Capture the cell that displays the provided text and extract its (X, Y) central coordinate. 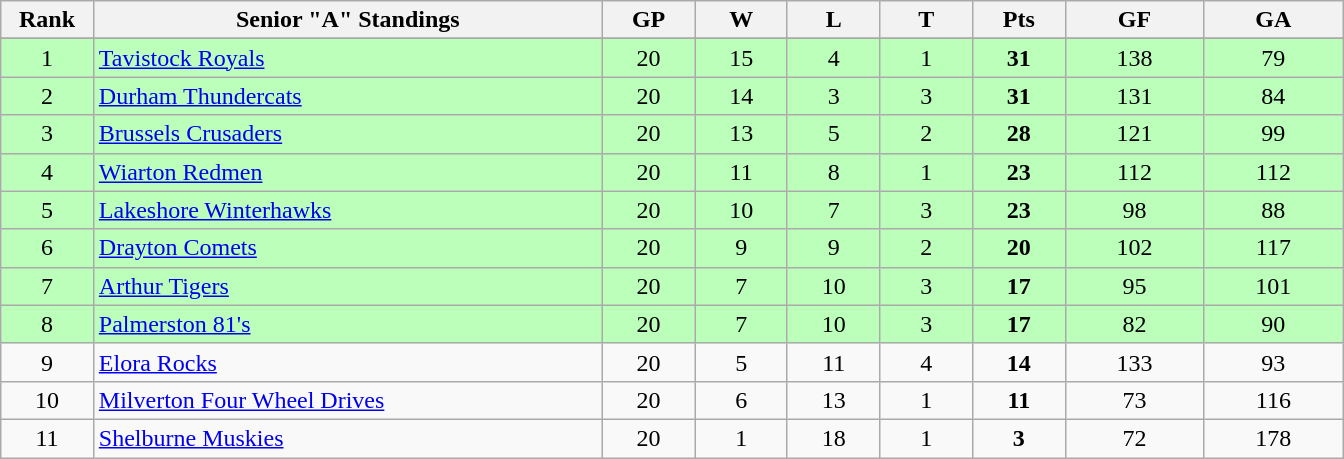
15 (742, 58)
79 (1274, 58)
Rank (48, 20)
116 (1274, 400)
102 (1134, 248)
T (926, 20)
98 (1134, 210)
101 (1274, 286)
95 (1134, 286)
Senior "A" Standings (348, 20)
121 (1134, 134)
Palmerston 81's (348, 324)
90 (1274, 324)
Brussels Crusaders (348, 134)
99 (1274, 134)
93 (1274, 362)
Elora Rocks (348, 362)
84 (1274, 96)
72 (1134, 438)
Wiarton Redmen (348, 172)
Durham Thundercats (348, 96)
28 (1020, 134)
Arthur Tigers (348, 286)
73 (1134, 400)
138 (1134, 58)
Lakeshore Winterhawks (348, 210)
GP (648, 20)
W (742, 20)
Tavistock Royals (348, 58)
Drayton Comets (348, 248)
131 (1134, 96)
18 (834, 438)
117 (1274, 248)
82 (1134, 324)
GA (1274, 20)
Milverton Four Wheel Drives (348, 400)
88 (1274, 210)
L (834, 20)
GF (1134, 20)
133 (1134, 362)
Shelburne Muskies (348, 438)
178 (1274, 438)
Pts (1020, 20)
